From the cell containing the given text, extract its center point as [X, Y] coordinate. 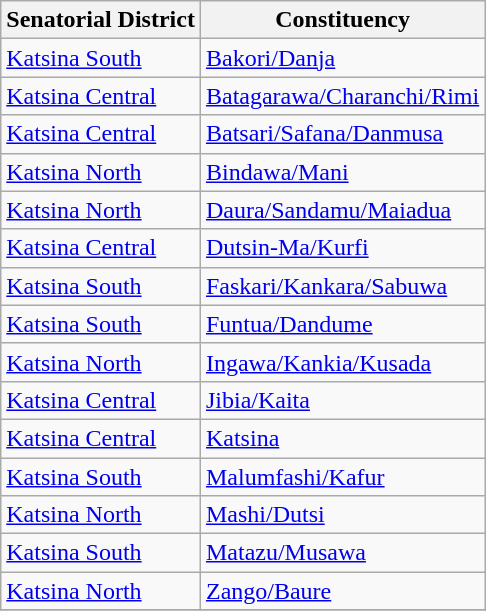
Matazu/Musawa [342, 553]
Katsina [342, 438]
Funtua/Dandume [342, 324]
Senatorial District [101, 20]
Zango/Baure [342, 591]
Daura/Sandamu/Maiadua [342, 210]
Malumfashi/Kafur [342, 477]
Dutsin-Ma/Kurfi [342, 248]
Batagarawa/Charanchi/Rimi [342, 96]
Ingawa/Kankia/Kusada [342, 362]
Bindawa/Mani [342, 172]
Mashi/Dutsi [342, 515]
Faskari/Kankara/Sabuwa [342, 286]
Jibia/Kaita [342, 400]
Batsari/Safana/Danmusa [342, 134]
Constituency [342, 20]
Bakori/Danja [342, 58]
